Search for the cell housing the specified text and yield its (x, y) center coordinate. 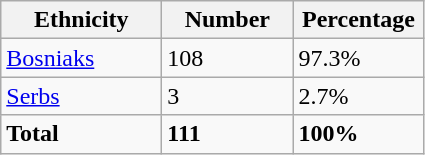
Number (228, 20)
97.3% (358, 58)
Ethnicity (82, 20)
3 (228, 96)
108 (228, 58)
100% (358, 134)
Bosniaks (82, 58)
Percentage (358, 20)
Serbs (82, 96)
111 (228, 134)
2.7% (358, 96)
Total (82, 134)
